For the text-containing cell, return its midpoint in [x, y] coordinate format. 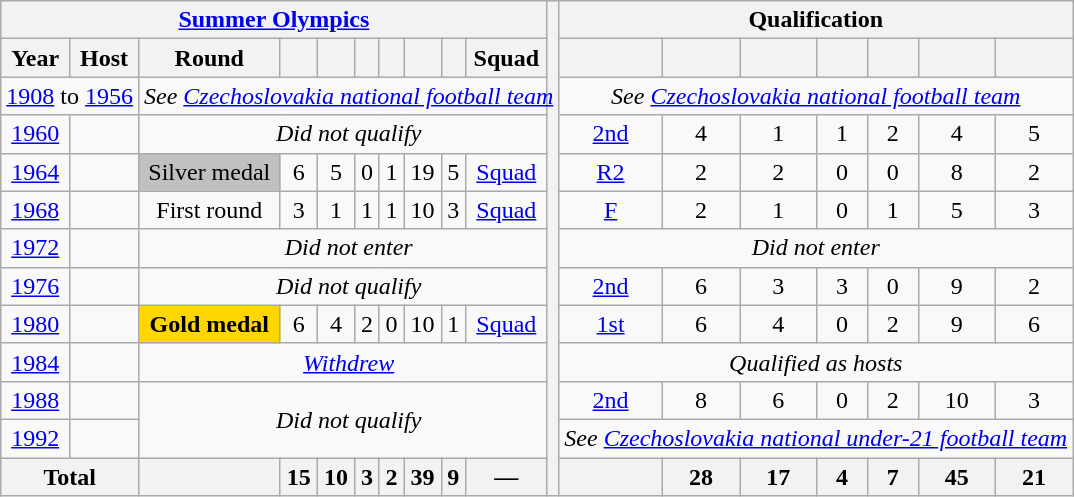
1976 [36, 286]
F [611, 210]
1972 [36, 248]
1980 [36, 324]
7 [892, 477]
45 [956, 477]
Qualified as hosts [816, 362]
Round [209, 58]
19 [422, 172]
1964 [36, 172]
R2 [611, 172]
1960 [36, 134]
1984 [36, 362]
Gold medal [209, 324]
21 [1034, 477]
17 [778, 477]
1st [611, 324]
Silver medal [209, 172]
1988 [36, 400]
28 [700, 477]
First round [209, 210]
— [506, 477]
1908 to 1956 [70, 96]
Summer Olympics [274, 20]
See Czechoslovakia national under-21 football team [816, 438]
Total [70, 477]
15 [298, 477]
1968 [36, 210]
Qualification [816, 20]
Withdrew [348, 362]
Year [36, 58]
39 [422, 477]
1992 [36, 438]
Host [104, 58]
